Return the [X, Y] coordinate for the center point of the cell that contains the specified text.  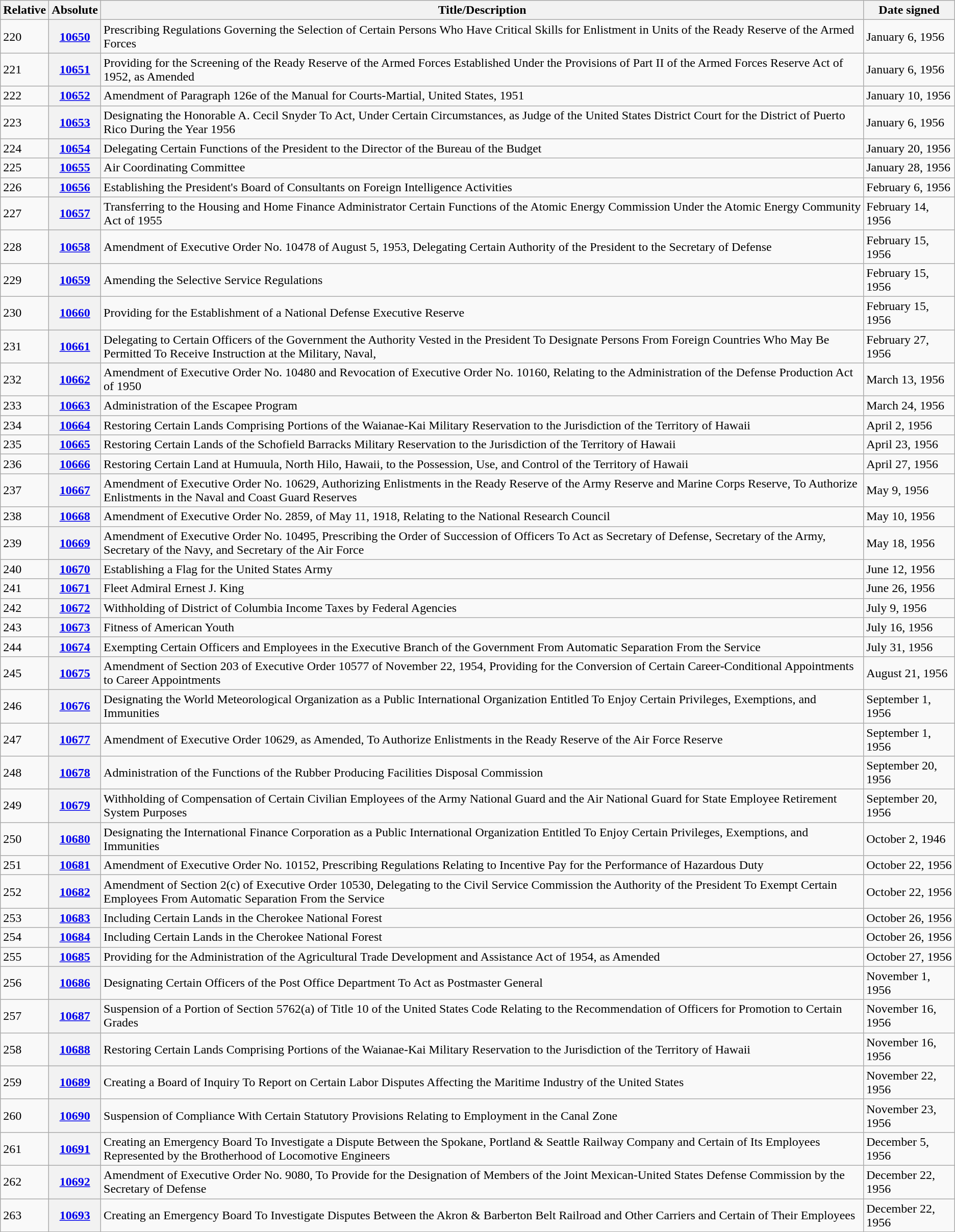
Administration of the Escapee Program [483, 406]
10669 [75, 543]
10657 [75, 213]
240 [24, 569]
10685 [75, 957]
254 [24, 937]
Establishing a Flag for the United States Army [483, 569]
235 [24, 445]
Administration of the Functions of the Rubber Producing Facilities Disposal Commission [483, 773]
244 [24, 647]
10680 [75, 839]
March 13, 1956 [909, 379]
Amendment of Executive Order 10629, as Amended, To Authorize Enlistments in the Ready Reserve of the Air Force Reserve [483, 739]
226 [24, 187]
Exempting Certain Officers and Employees in the Executive Branch of the Government From Automatic Separation From the Service [483, 647]
238 [24, 517]
221 [24, 69]
June 26, 1956 [909, 588]
10692 [75, 1182]
Fitness of American Youth [483, 627]
230 [24, 313]
July 16, 1956 [909, 627]
10687 [75, 1016]
246 [24, 706]
10658 [75, 247]
261 [24, 1148]
Providing for the Administration of the Agricultural Trade Development and Assistance Act of 1954, as Amended [483, 957]
251 [24, 865]
10679 [75, 806]
Creating an Emergency Board To Investigate Disputes Between the Akron & Barberton Belt Railroad and Other Carriers and Certain of Their Employees [483, 1215]
10686 [75, 983]
259 [24, 1082]
231 [24, 346]
255 [24, 957]
January 10, 1956 [909, 96]
Amendment of Executive Order No. 10478 of August 5, 1953, Delegating Certain Authority of the President to the Secretary of Defense [483, 247]
237 [24, 491]
10660 [75, 313]
10676 [75, 706]
10651 [75, 69]
10670 [75, 569]
10683 [75, 918]
249 [24, 806]
August 21, 1956 [909, 673]
10662 [75, 379]
Restoring Certain Land at Humuula, North Hilo, Hawaii, to the Possession, Use, and Control of the Territory of Hawaii [483, 464]
Creating a Board of Inquiry To Report on Certain Labor Disputes Affecting the Maritime Industry of the United States [483, 1082]
241 [24, 588]
10663 [75, 406]
10672 [75, 608]
July 31, 1956 [909, 647]
232 [24, 379]
January 28, 1956 [909, 168]
10667 [75, 491]
263 [24, 1215]
10688 [75, 1049]
262 [24, 1182]
Amendment of Paragraph 126e of the Manual for Courts-Martial, United States, 1951 [483, 96]
233 [24, 406]
234 [24, 425]
10671 [75, 588]
229 [24, 279]
10650 [75, 37]
Relative [24, 10]
10674 [75, 647]
10673 [75, 627]
February 14, 1956 [909, 213]
220 [24, 37]
10677 [75, 739]
242 [24, 608]
10661 [75, 346]
243 [24, 627]
Date signed [909, 10]
247 [24, 739]
Fleet Admiral Ernest J. King [483, 588]
10655 [75, 168]
10690 [75, 1116]
10659 [75, 279]
November 22, 1956 [909, 1082]
245 [24, 673]
10693 [75, 1215]
258 [24, 1049]
10691 [75, 1148]
May 10, 1956 [909, 517]
Title/Description [483, 10]
Suspension of Compliance With Certain Statutory Provisions Relating to Employment in the Canal Zone [483, 1116]
10656 [75, 187]
10665 [75, 445]
May 18, 1956 [909, 543]
224 [24, 148]
Delegating Certain Functions of the President to the Director of the Bureau of the Budget [483, 148]
Absolute [75, 10]
Withholding of District of Columbia Income Taxes by Federal Agencies [483, 608]
227 [24, 213]
10681 [75, 865]
248 [24, 773]
10675 [75, 673]
March 24, 1956 [909, 406]
10678 [75, 773]
May 9, 1956 [909, 491]
December 5, 1956 [909, 1148]
10664 [75, 425]
225 [24, 168]
Air Coordinating Committee [483, 168]
253 [24, 918]
250 [24, 839]
228 [24, 247]
10668 [75, 517]
February 27, 1956 [909, 346]
Providing for the Establishment of a National Defense Executive Reserve [483, 313]
239 [24, 543]
10684 [75, 937]
June 12, 1956 [909, 569]
October 27, 1956 [909, 957]
Amending the Selective Service Regulations [483, 279]
236 [24, 464]
252 [24, 891]
Establishing the President's Board of Consultants on Foreign Intelligence Activities [483, 187]
April 2, 1956 [909, 425]
October 2, 1946 [909, 839]
Restoring Certain Lands of the Schofield Barracks Military Reservation to the Jurisdiction of the Territory of Hawaii [483, 445]
Amendment of Executive Order No. 10152, Prescribing Regulations Relating to Incentive Pay for the Performance of Hazardous Duty [483, 865]
November 1, 1956 [909, 983]
10654 [75, 148]
10682 [75, 891]
10652 [75, 96]
10666 [75, 464]
Amendment of Executive Order No. 2859, of May 11, 1918, Relating to the National Research Council [483, 517]
January 20, 1956 [909, 148]
February 6, 1956 [909, 187]
April 27, 1956 [909, 464]
10689 [75, 1082]
260 [24, 1116]
222 [24, 96]
257 [24, 1016]
256 [24, 983]
10653 [75, 122]
223 [24, 122]
July 9, 1956 [909, 608]
November 23, 1956 [909, 1116]
April 23, 1956 [909, 445]
Designating Certain Officers of the Post Office Department To Act as Postmaster General [483, 983]
